Capture the cell that displays the provided text and extract its (x, y) central coordinate. 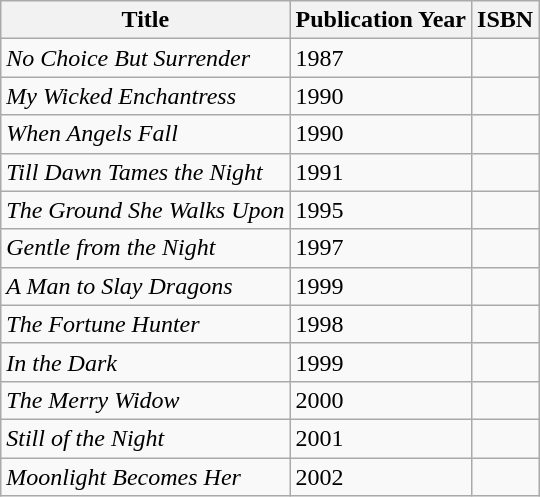
No Choice But Surrender (146, 58)
Moonlight Becomes Her (146, 477)
The Merry Widow (146, 400)
Gentle from the Night (146, 248)
Publication Year (381, 20)
2000 (381, 400)
1995 (381, 210)
ISBN (506, 20)
1998 (381, 324)
Till Dawn Tames the Night (146, 172)
In the Dark (146, 362)
A Man to Slay Dragons (146, 286)
1991 (381, 172)
The Fortune Hunter (146, 324)
2001 (381, 438)
Title (146, 20)
1987 (381, 58)
When Angels Fall (146, 134)
Still of the Night (146, 438)
The Ground She Walks Upon (146, 210)
2002 (381, 477)
1997 (381, 248)
My Wicked Enchantress (146, 96)
